Find where the given text appears and provide that cell's center as (X, Y) coordinate. 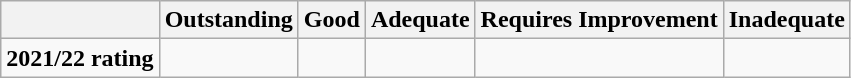
Requires Improvement (599, 20)
2021/22 rating (80, 58)
Good (332, 20)
Adequate (420, 20)
Outstanding (228, 20)
Inadequate (786, 20)
